For the text-containing cell, return its midpoint in [x, y] coordinate format. 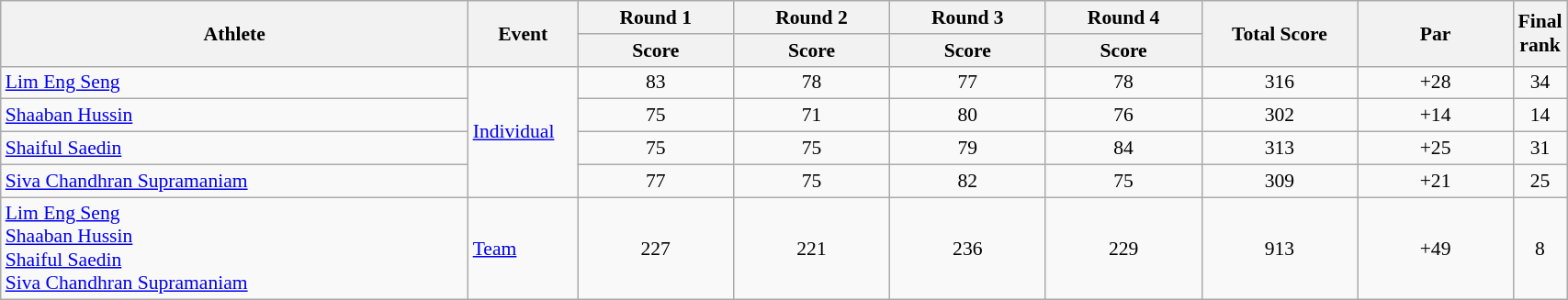
Total Score [1280, 33]
Lim Eng SengShaaban HussinShaiful SaedinSiva Chandhran Supramaniam [235, 249]
14 [1540, 116]
302 [1280, 116]
229 [1123, 249]
313 [1280, 149]
+14 [1436, 116]
227 [656, 249]
25 [1540, 181]
+21 [1436, 181]
Par [1436, 33]
+28 [1436, 83]
8 [1540, 249]
Athlete [235, 33]
82 [967, 181]
221 [812, 249]
79 [967, 149]
71 [812, 116]
Round 3 [967, 17]
80 [967, 116]
Team [524, 249]
Event [524, 33]
Round 2 [812, 17]
Lim Eng Seng [235, 83]
Final rank [1540, 33]
Shaaban Hussin [235, 116]
34 [1540, 83]
236 [967, 249]
309 [1280, 181]
Round 1 [656, 17]
Siva Chandhran Supramaniam [235, 181]
76 [1123, 116]
913 [1280, 249]
Individual [524, 131]
84 [1123, 149]
31 [1540, 149]
Round 4 [1123, 17]
83 [656, 83]
316 [1280, 83]
Shaiful Saedin [235, 149]
+25 [1436, 149]
+49 [1436, 249]
